Capture the cell that displays the provided text and extract its [X, Y] central coordinate. 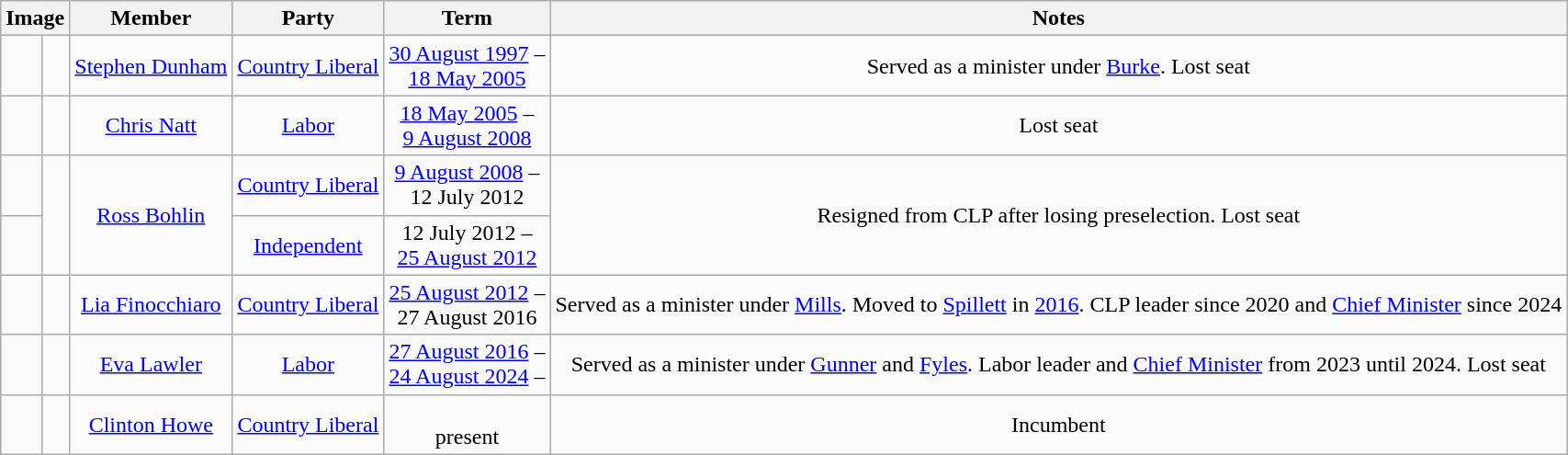
Ross Bohlin [151, 215]
Lost seat [1058, 125]
present [467, 425]
12 July 2012 –25 August 2012 [467, 245]
Clinton Howe [151, 425]
Served as a minister under Mills. Moved to Spillett in 2016. CLP leader since 2020 and Chief Minister since 2024 [1058, 305]
Stephen Dunham [151, 66]
Member [151, 18]
Served as a minister under Gunner and Fyles. Labor leader and Chief Minister from 2023 until 2024. Lost seat [1058, 364]
Independent [309, 245]
30 August 1997 –18 May 2005 [467, 66]
Term [467, 18]
Notes [1058, 18]
Lia Finocchiaro [151, 305]
Eva Lawler [151, 364]
18 May 2005 –9 August 2008 [467, 125]
Incumbent [1058, 425]
27 August 2016 –24 August 2024 – [467, 364]
Resigned from CLP after losing preselection. Lost seat [1058, 215]
9 August 2008 –12 July 2012 [467, 186]
Party [309, 18]
Image [35, 18]
Served as a minister under Burke. Lost seat [1058, 66]
25 August 2012 –27 August 2016 [467, 305]
Chris Natt [151, 125]
